For the text-containing cell, return its midpoint in [x, y] coordinate format. 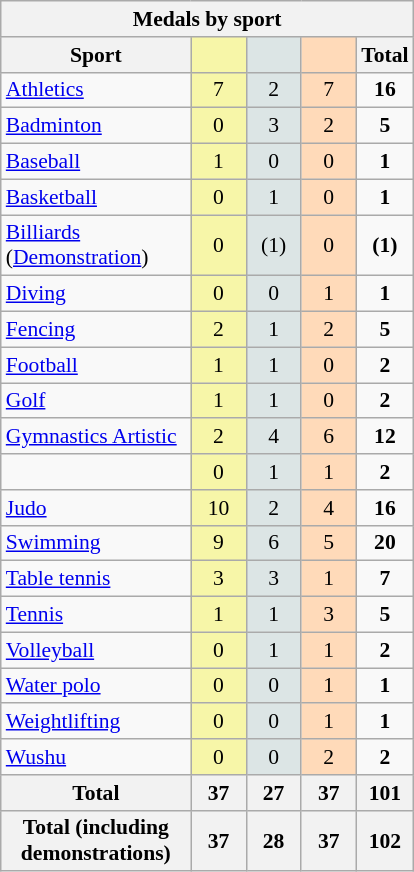
Medals by sport [208, 19]
Weightlifting [96, 722]
Sport [96, 55]
Table tennis [96, 579]
Judo [96, 508]
Water polo [96, 686]
Fencing [96, 330]
Basketball [96, 197]
Gymnastics Artistic [96, 437]
Billiards (Demonstration) [96, 246]
20 [384, 543]
Diving [96, 294]
102 [384, 840]
101 [384, 793]
Tennis [96, 615]
Athletics [96, 90]
Baseball [96, 162]
Total (including demonstrations) [96, 840]
Football [96, 365]
10 [218, 508]
Wushu [96, 757]
Volleyball [96, 650]
9 [218, 543]
Golf [96, 401]
12 [384, 437]
Badminton [96, 126]
28 [274, 840]
Swimming [96, 543]
27 [274, 793]
